Find where the given text appears and provide that cell's center as [X, Y] coordinate. 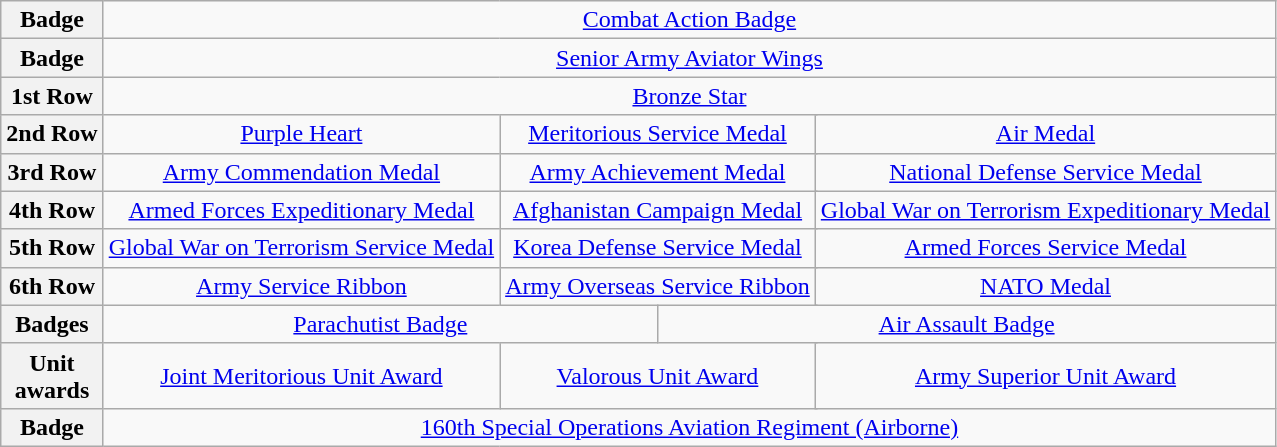
Army Superior Unit Award [1045, 376]
Afghanistan Campaign Medal [658, 210]
Meritorious Service Medal [658, 134]
4th Row [52, 210]
Unit awards [52, 376]
Badges [52, 324]
Armed Forces Service Medal [1045, 248]
Army Commendation Medal [301, 172]
Air Medal [1045, 134]
3rd Row [52, 172]
National Defense Service Medal [1045, 172]
Army Service Ribbon [301, 286]
Global War on Terrorism Expeditionary Medal [1045, 210]
Korea Defense Service Medal [658, 248]
Army Achievement Medal [658, 172]
5th Row [52, 248]
1st Row [52, 96]
Parachutist Badge [380, 324]
Armed Forces Expeditionary Medal [301, 210]
Joint Meritorious Unit Award [301, 376]
Senior Army Aviator Wings [690, 58]
Bronze Star [690, 96]
6th Row [52, 286]
Army Overseas Service Ribbon [658, 286]
2nd Row [52, 134]
Combat Action Badge [690, 20]
NATO Medal [1045, 286]
160th Special Operations Aviation Regiment (Airborne) [690, 427]
Purple Heart [301, 134]
Global War on Terrorism Service Medal [301, 248]
Valorous Unit Award [658, 376]
Air Assault Badge [966, 324]
